Determine the (X, Y) coordinate at the center of the cell enclosing the given text.  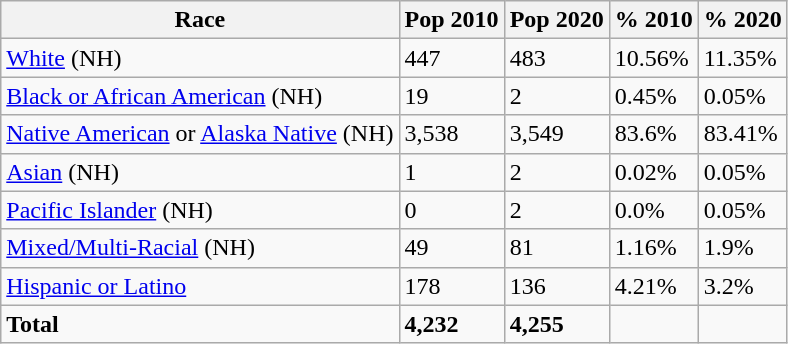
Pop 2010 (452, 20)
4,255 (556, 324)
10.56% (654, 58)
4.21% (654, 286)
83.6% (654, 134)
Total (200, 324)
Race (200, 20)
136 (556, 286)
0 (452, 210)
0.45% (654, 96)
81 (556, 248)
483 (556, 58)
3.2% (742, 286)
Asian (NH) (200, 172)
4,232 (452, 324)
49 (452, 248)
11.35% (742, 58)
19 (452, 96)
0.0% (654, 210)
% 2020 (742, 20)
3,538 (452, 134)
1 (452, 172)
Pacific Islander (NH) (200, 210)
Pop 2020 (556, 20)
Mixed/Multi-Racial (NH) (200, 248)
3,549 (556, 134)
0.02% (654, 172)
447 (452, 58)
Hispanic or Latino (200, 286)
% 2010 (654, 20)
83.41% (742, 134)
Native American or Alaska Native (NH) (200, 134)
White (NH) (200, 58)
1.9% (742, 248)
1.16% (654, 248)
178 (452, 286)
Black or African American (NH) (200, 96)
